Search for the cell housing the specified text and yield its (X, Y) center coordinate. 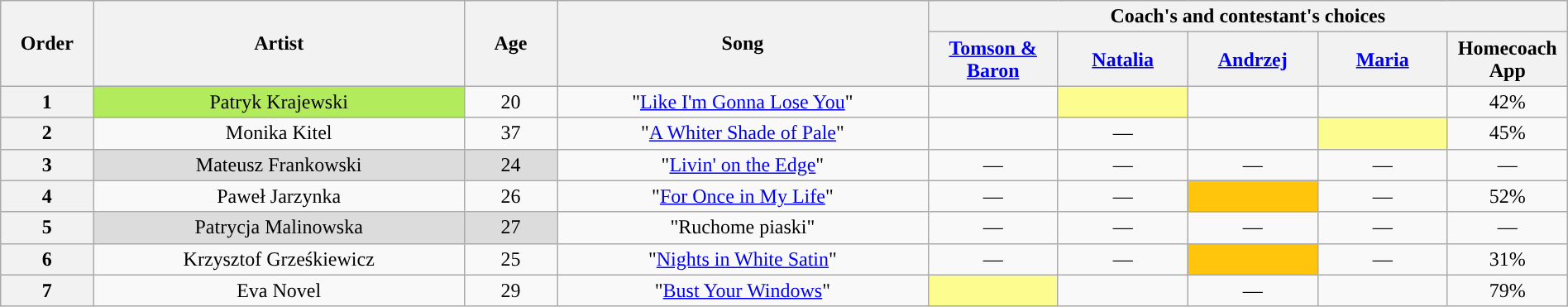
79% (1507, 290)
Homecoach App (1507, 60)
5 (47, 228)
Eva Novel (280, 290)
3 (47, 165)
31% (1507, 259)
Song (743, 43)
"Nights in White Satin" (743, 259)
"For Once in My Life" (743, 196)
29 (510, 290)
37 (510, 133)
"Livin' on the Edge" (743, 165)
52% (1507, 196)
Age (510, 43)
4 (47, 196)
"Ruchome piaski" (743, 228)
Maria (1383, 60)
Paweł Jarzynka (280, 196)
24 (510, 165)
26 (510, 196)
Artist (280, 43)
Monika Kitel (280, 133)
45% (1507, 133)
2 (47, 133)
25 (510, 259)
Natalia (1123, 60)
Patryk Krajewski (280, 102)
7 (47, 290)
Order (47, 43)
Tomson & Baron (992, 60)
1 (47, 102)
Mateusz Frankowski (280, 165)
Coach's and contestant's choices (1247, 17)
"Bust Your Windows" (743, 290)
"A Whiter Shade of Pale" (743, 133)
Krzysztof Grześkiewicz (280, 259)
Andrzej (1252, 60)
Patrycja Malinowska (280, 228)
42% (1507, 102)
"Like I'm Gonna Lose You" (743, 102)
20 (510, 102)
27 (510, 228)
6 (47, 259)
